Identify which cell holds the provided text, then report its (X, Y) central coordinate. 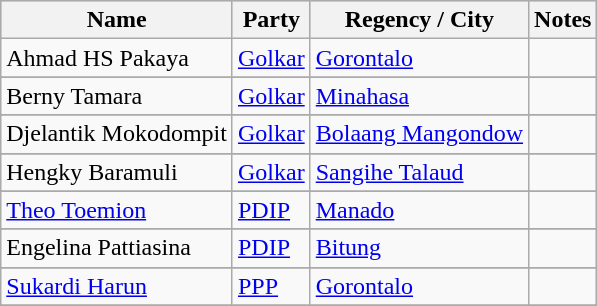
Ahmad HS Pakaya (117, 58)
Theo Toemion (117, 210)
Name (117, 20)
Sangihe Talaud (419, 172)
Minahasa (419, 96)
Berny Tamara (117, 96)
Hengky Baramuli (117, 172)
Bolaang Mangondow (419, 134)
Party (271, 20)
Regency / City (419, 20)
Bitung (419, 248)
PPP (271, 286)
Engelina Pattiasina (117, 248)
Manado (419, 210)
Notes (563, 20)
Sukardi Harun (117, 286)
Djelantik Mokodompit (117, 134)
